Scan for the cell matching the given text and deliver its (X, Y) coordinate at center. 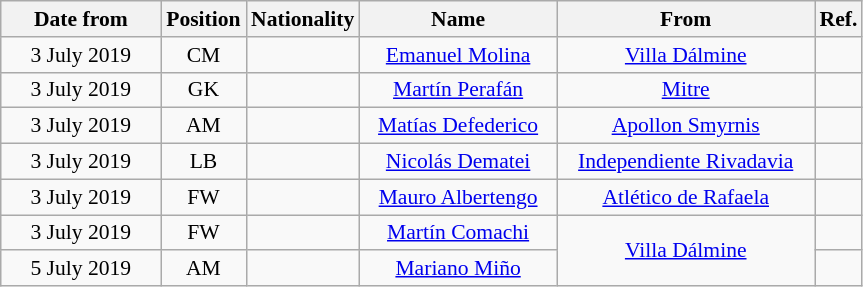
CM (204, 55)
Position (204, 19)
Independiente Rivadavia (686, 162)
Name (458, 19)
Emanuel Molina (458, 55)
Mitre (686, 90)
Martín Comachi (458, 233)
GK (204, 90)
Atlético de Rafaela (686, 197)
Ref. (839, 19)
Nicolás Dematei (458, 162)
5 July 2019 (81, 269)
Martín Perafán (458, 90)
Mariano Miño (458, 269)
Matías Defederico (458, 126)
Apollon Smyrnis (686, 126)
From (686, 19)
Date from (81, 19)
Nationality (302, 19)
LB (204, 162)
Mauro Albertengo (458, 197)
